Return [X, Y] of the center of cell containing provided text 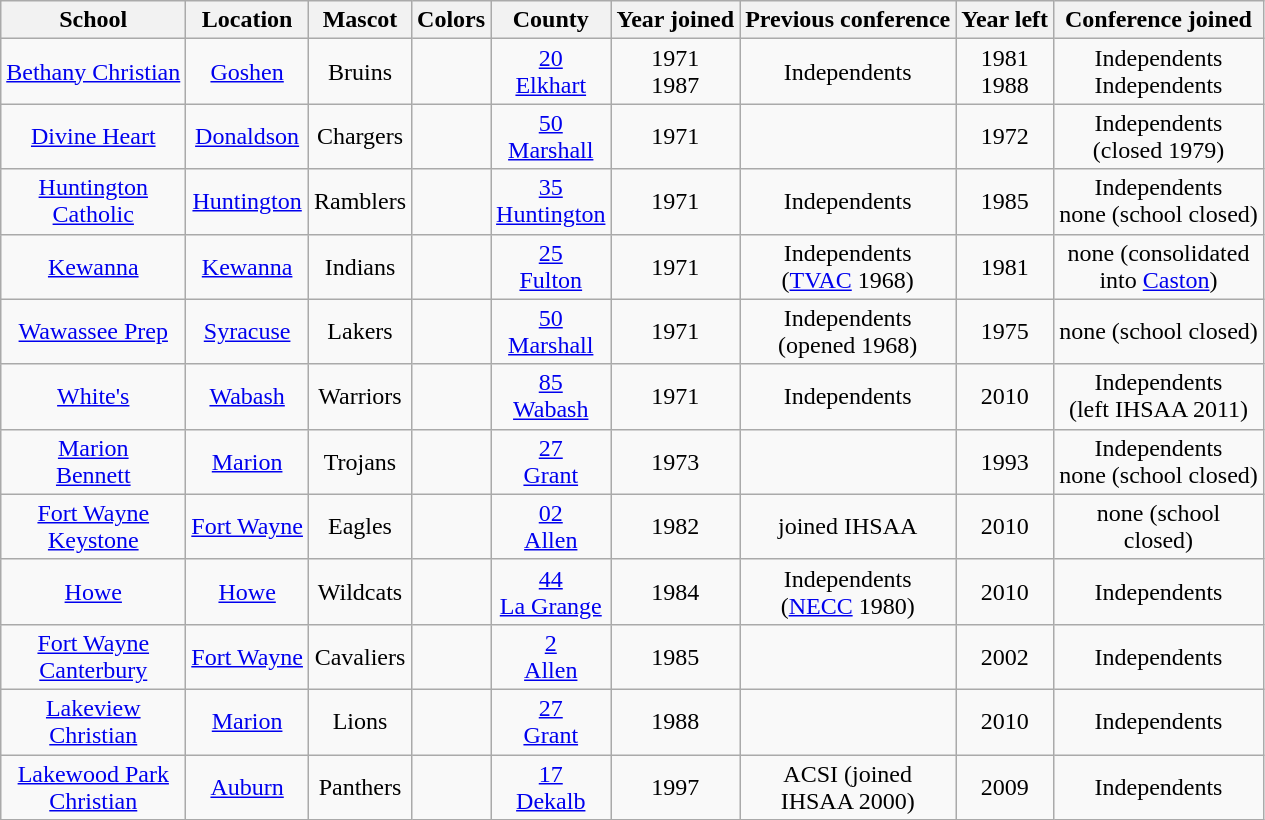
Huntington [248, 202]
Syracuse [248, 332]
85 Wabash [551, 396]
1993 [1005, 462]
20 Elkhart [551, 72]
Bethany Christian [94, 72]
MarionBennett [94, 462]
Fort Wayne Canterbury [94, 656]
Colors [452, 20]
Mascot [360, 20]
1981 [1005, 266]
Independents(opened 1968) [848, 332]
ACSI (joinedIHSAA 2000) [848, 786]
1988 [676, 722]
1975 [1005, 332]
Wawassee Prep [94, 332]
1973 [676, 462]
1971 1987 [676, 72]
Location [248, 20]
Year joined [676, 20]
Wabash [248, 396]
Ramblers [360, 202]
Panthers [360, 786]
2009 [1005, 786]
35 Huntington [551, 202]
1982 [676, 526]
none (consolidatedinto Caston) [1159, 266]
Divine Heart [94, 136]
none (school closed) [1159, 332]
Independents(closed 1979) [1159, 136]
1972 [1005, 136]
Eagles [360, 526]
Independents(TVAC 1968) [848, 266]
Bruins [360, 72]
Conference joined [1159, 20]
1997 [676, 786]
Wildcats [360, 592]
44 La Grange [551, 592]
2 Allen [551, 656]
Fort Wayne Keystone [94, 526]
Lakewood Park Christian [94, 786]
1981 1988 [1005, 72]
Year left [1005, 20]
25 Fulton [551, 266]
Goshen [248, 72]
Indians [360, 266]
Lions [360, 722]
Previous conference [848, 20]
Lakeview Christian [94, 722]
none (schoolclosed) [1159, 526]
Donaldson [248, 136]
Cavaliers [360, 656]
School [94, 20]
1984 [676, 592]
Independents(left IHSAA 2011) [1159, 396]
IndependentsIndependents [1159, 72]
Auburn [248, 786]
Warriors [360, 396]
Huntington Catholic [94, 202]
County [551, 20]
02 Allen [551, 526]
Trojans [360, 462]
White's [94, 396]
17 Dekalb [551, 786]
Independents(NECC 1980) [848, 592]
2002 [1005, 656]
Chargers [360, 136]
joined IHSAA [848, 526]
Lakers [360, 332]
